Capture the cell that displays the provided text and extract its (X, Y) central coordinate. 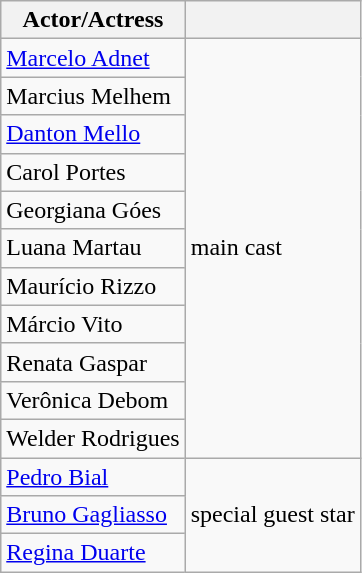
Pedro Bial (93, 477)
Marcius Melhem (93, 96)
Renata Gaspar (93, 362)
Actor/Actress (93, 20)
Luana Martau (93, 248)
Carol Portes (93, 172)
Welder Rodrigues (93, 438)
Marcelo Adnet (93, 58)
main cast (272, 248)
Regina Duarte (93, 553)
Bruno Gagliasso (93, 515)
Maurício Rizzo (93, 286)
Georgiana Góes (93, 210)
Verônica Debom (93, 400)
special guest star (272, 515)
Márcio Vito (93, 324)
Danton Mello (93, 134)
